Return [x, y] of the center of cell containing provided text 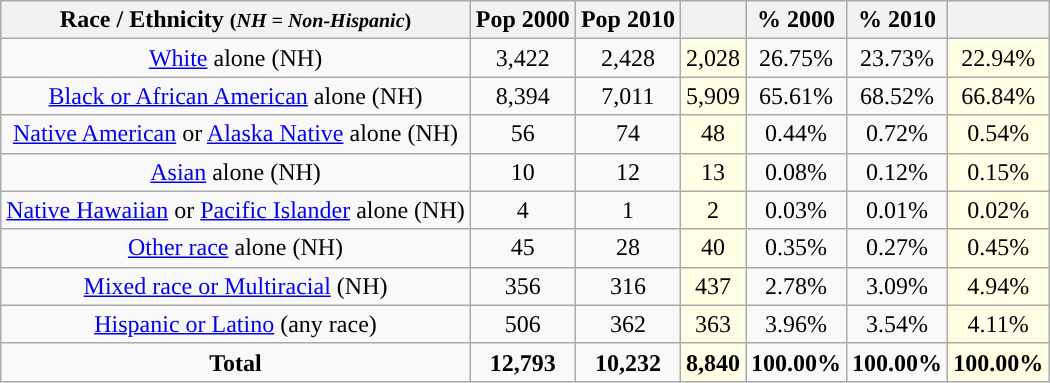
3.96% [796, 324]
4.11% [998, 324]
45 [522, 248]
0.08% [796, 172]
437 [712, 286]
13 [712, 172]
4.94% [998, 286]
8,840 [712, 362]
Native Hawaiian or Pacific Islander alone (NH) [236, 210]
White alone (NH) [236, 58]
% 2000 [796, 20]
48 [712, 134]
Pop 2000 [522, 20]
26.75% [796, 58]
Race / Ethnicity (NH = Non-Hispanic) [236, 20]
3,422 [522, 58]
10 [522, 172]
74 [628, 134]
Black or African American alone (NH) [236, 96]
2 [712, 210]
8,394 [522, 96]
40 [712, 248]
3.54% [898, 324]
0.02% [998, 210]
% 2010 [898, 20]
0.15% [998, 172]
356 [522, 286]
506 [522, 324]
23.73% [898, 58]
10,232 [628, 362]
Hispanic or Latino (any race) [236, 324]
316 [628, 286]
Mixed race or Multiracial (NH) [236, 286]
2.78% [796, 286]
Other race alone (NH) [236, 248]
362 [628, 324]
Total [236, 362]
0.54% [998, 134]
0.72% [898, 134]
12,793 [522, 362]
22.94% [998, 58]
0.01% [898, 210]
0.45% [998, 248]
0.35% [796, 248]
66.84% [998, 96]
1 [628, 210]
Pop 2010 [628, 20]
7,011 [628, 96]
Asian alone (NH) [236, 172]
0.12% [898, 172]
28 [628, 248]
56 [522, 134]
5,909 [712, 96]
65.61% [796, 96]
0.27% [898, 248]
68.52% [898, 96]
363 [712, 324]
0.03% [796, 210]
12 [628, 172]
4 [522, 210]
2,028 [712, 58]
3.09% [898, 286]
Native American or Alaska Native alone (NH) [236, 134]
2,428 [628, 58]
0.44% [796, 134]
